Provide the [x, y] coordinate of the cell's center where the given text is located.  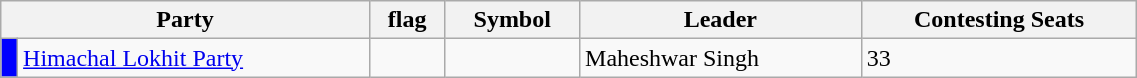
flag [407, 20]
Leader [721, 20]
Contesting Seats [999, 20]
Himachal Lokhit Party [194, 58]
Symbol [512, 20]
Maheshwar Singh [721, 58]
Party [185, 20]
33 [999, 58]
